Detect which cell encompasses the target text, then output its (x, y) center coordinate. 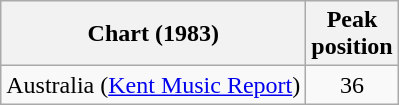
Australia (Kent Music Report) (154, 85)
Peak position (352, 34)
36 (352, 85)
Chart (1983) (154, 34)
